Determine the (x, y) coordinate at the center of the cell enclosing the given text.  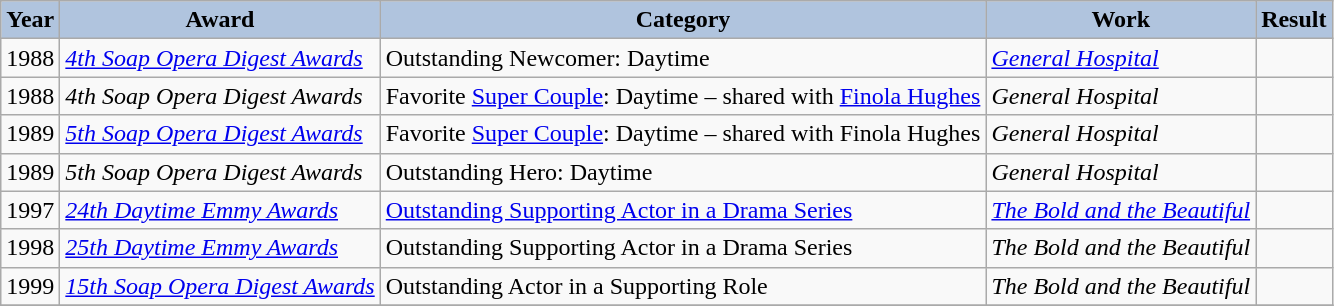
1999 (30, 286)
1998 (30, 248)
25th Daytime Emmy Awards (220, 248)
Outstanding Hero: Daytime (683, 172)
Award (220, 20)
Outstanding Newcomer: Daytime (683, 58)
1997 (30, 210)
15th Soap Opera Digest Awards (220, 286)
Year (30, 20)
Work (1121, 20)
Category (683, 20)
Outstanding Actor in a Supporting Role (683, 286)
24th Daytime Emmy Awards (220, 210)
Result (1294, 20)
